Search for the cell housing the specified text and yield its (X, Y) center coordinate. 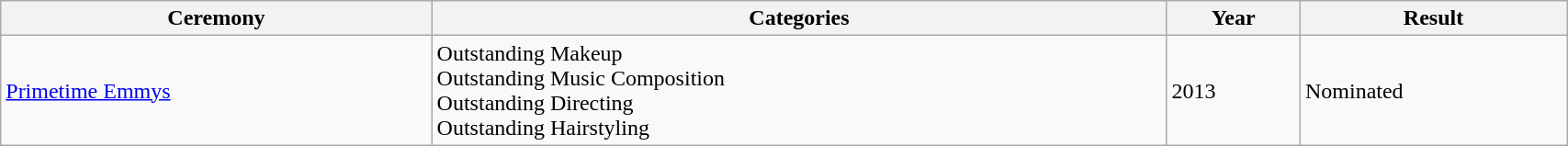
2013 (1234, 90)
Result (1433, 18)
Ceremony (217, 18)
Year (1234, 18)
Primetime Emmys (217, 90)
Outstanding MakeupOutstanding Music CompositionOutstanding DirectingOutstanding Hairstyling (799, 90)
Nominated (1433, 90)
Categories (799, 18)
